Find where the given text appears and provide that cell's center as (X, Y) coordinate. 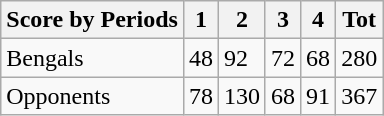
Tot (360, 20)
91 (318, 96)
48 (200, 58)
78 (200, 96)
367 (360, 96)
72 (282, 58)
4 (318, 20)
Bengals (92, 58)
130 (242, 96)
280 (360, 58)
Score by Periods (92, 20)
3 (282, 20)
2 (242, 20)
92 (242, 58)
Opponents (92, 96)
1 (200, 20)
